Search for the cell housing the specified text and yield its (x, y) center coordinate. 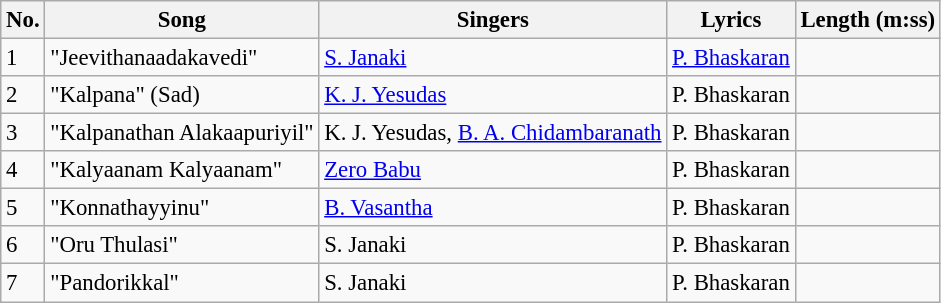
Zero Babu (493, 170)
3 (23, 133)
6 (23, 245)
B. Vasantha (493, 208)
4 (23, 170)
"Konnathayyinu" (182, 208)
"Pandorikkal" (182, 283)
"Jeevithanaadakavedi" (182, 58)
Lyrics (731, 20)
7 (23, 283)
"Oru Thulasi" (182, 245)
2 (23, 95)
"Kalpana" (Sad) (182, 95)
K. J. Yesudas, B. A. Chidambaranath (493, 133)
Song (182, 20)
"Kalyaanam Kalyaanam" (182, 170)
No. (23, 20)
K. J. Yesudas (493, 95)
Singers (493, 20)
1 (23, 58)
Length (m:ss) (868, 20)
5 (23, 208)
"Kalpanathan Alakaapuriyil" (182, 133)
